Provide the (X, Y) coordinate of the cell's center where the given text is located.  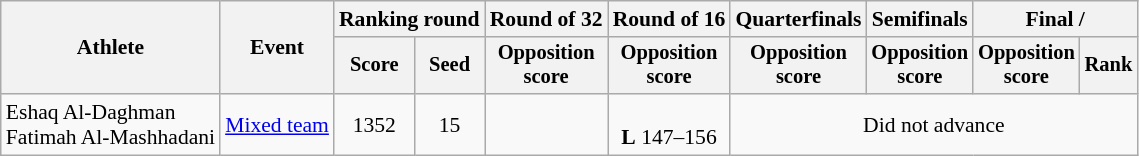
Did not advance (934, 124)
Round of 32 (546, 19)
Score (374, 66)
L 147–156 (670, 124)
Eshaq Al-DaghmanFatimah Al-Mashhadani (110, 124)
Quarterfinals (798, 19)
Athlete (110, 48)
15 (450, 124)
Final / (1055, 19)
Rank (1109, 66)
Round of 16 (670, 19)
Ranking round (410, 19)
1352 (374, 124)
Semifinals (920, 19)
Seed (450, 66)
Event (277, 48)
Mixed team (277, 124)
